Output the (x, y) coordinate of the center of the cell containing the given text.  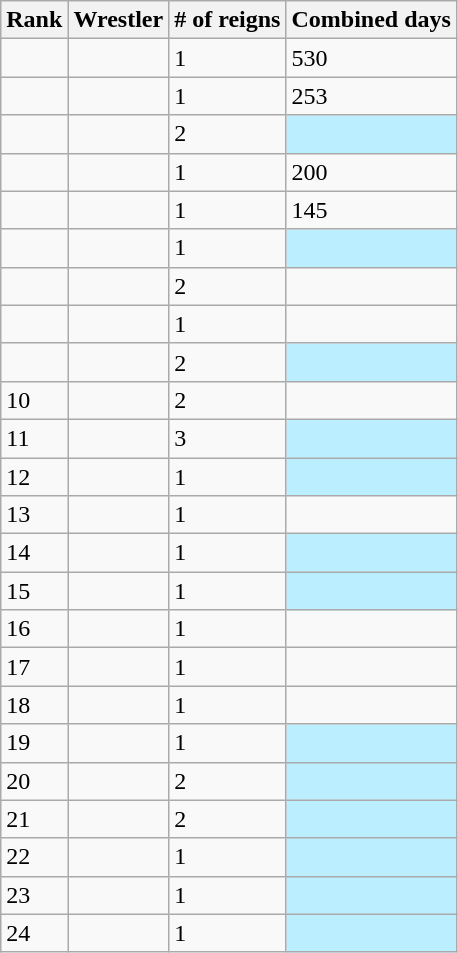
530 (371, 58)
145 (371, 210)
19 (34, 743)
17 (34, 667)
10 (34, 400)
13 (34, 515)
22 (34, 857)
21 (34, 819)
24 (34, 933)
200 (371, 172)
16 (34, 629)
18 (34, 705)
Combined days (371, 20)
Wrestler (118, 20)
20 (34, 781)
253 (371, 96)
15 (34, 591)
3 (228, 438)
23 (34, 895)
# of reigns (228, 20)
14 (34, 553)
11 (34, 438)
Rank (34, 20)
12 (34, 477)
